Scan for the cell matching the given text and deliver its [X, Y] coordinate at center. 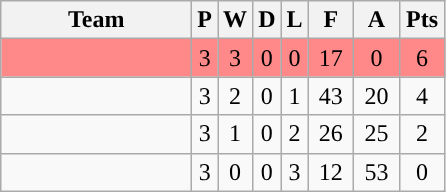
P [205, 20]
43 [331, 96]
26 [331, 134]
4 [422, 96]
12 [331, 172]
D [267, 20]
25 [377, 134]
F [331, 20]
53 [377, 172]
Pts [422, 20]
20 [377, 96]
Team [96, 20]
L [294, 20]
A [377, 20]
W [236, 20]
6 [422, 58]
17 [331, 58]
